Find where the given text appears and provide that cell's center as (x, y) coordinate. 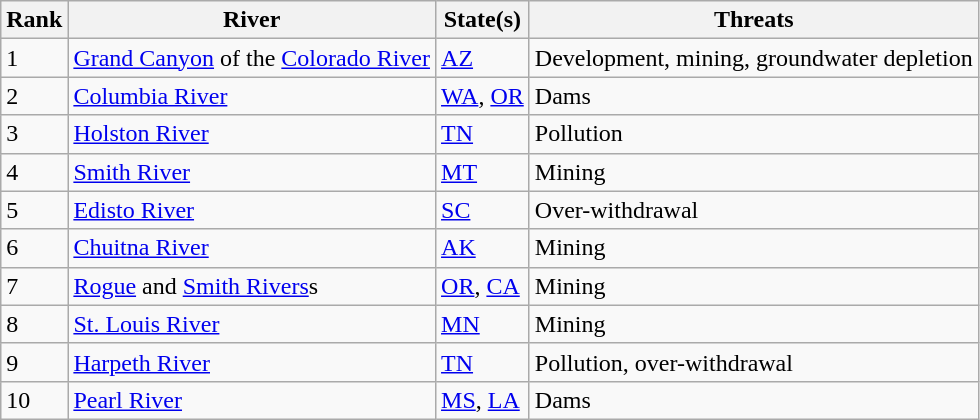
MN (483, 324)
Grand Canyon of the Colorado River (252, 58)
3 (34, 134)
Development, mining, groundwater depletion (754, 58)
Harpeth River (252, 362)
River (252, 20)
Over-withdrawal (754, 210)
OR, CA (483, 286)
AK (483, 248)
4 (34, 172)
Pearl River (252, 400)
State(s) (483, 20)
6 (34, 248)
Pollution, over-withdrawal (754, 362)
Smith River (252, 172)
Pollution (754, 134)
7 (34, 286)
1 (34, 58)
SC (483, 210)
Chuitna River (252, 248)
Edisto River (252, 210)
MT (483, 172)
Threats (754, 20)
St. Louis River (252, 324)
Columbia River (252, 96)
8 (34, 324)
MS, LA (483, 400)
9 (34, 362)
WA, OR (483, 96)
2 (34, 96)
Holston River (252, 134)
AZ (483, 58)
10 (34, 400)
5 (34, 210)
Rogue and Smith Riverss (252, 286)
Rank (34, 20)
